From the cell containing the given text, extract its center point as [x, y] coordinate. 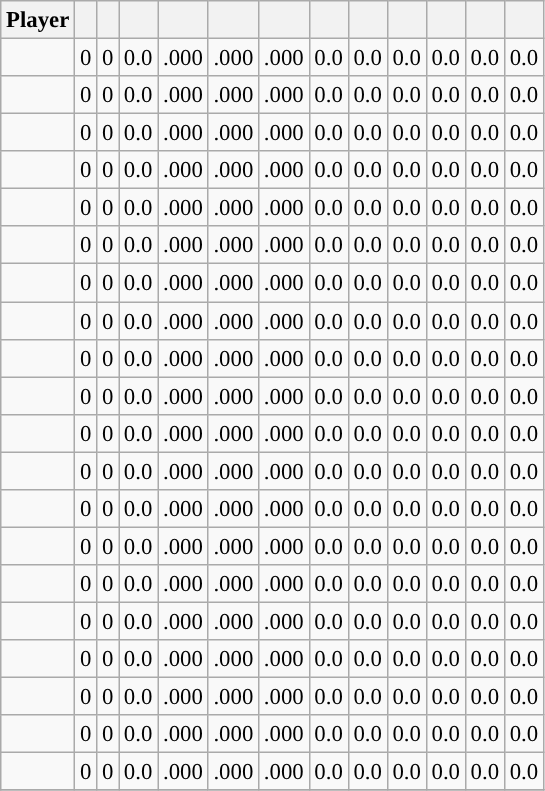
Player [38, 20]
